Extract the (X, Y) coordinate from the center of the cell holding the provided text.  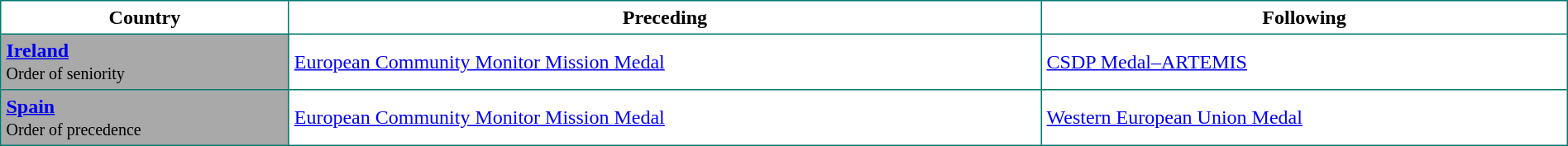
IrelandOrder of seniority (145, 62)
CSDP Medal–ARTEMIS (1304, 62)
SpainOrder of precedence (145, 118)
Western European Union Medal (1304, 118)
Country (145, 17)
Preceding (665, 17)
Following (1304, 17)
